Provide the (X, Y) coordinate of the cell's center where the given text is located.  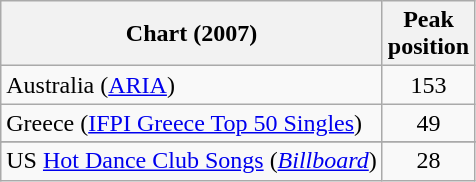
Peakposition (428, 34)
49 (428, 123)
28 (428, 161)
US Hot Dance Club Songs (Billboard) (192, 161)
Chart (2007) (192, 34)
Australia (ARIA) (192, 85)
153 (428, 85)
Greece (IFPI Greece Top 50 Singles) (192, 123)
